Determine the [x, y] coordinate at the center of the cell enclosing the given text.  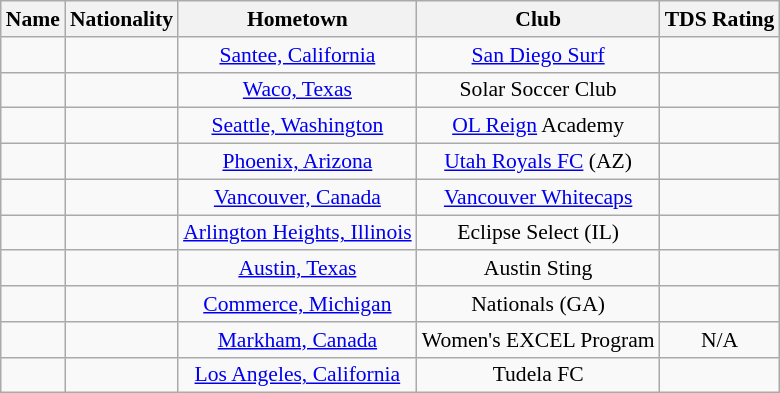
Nationality [122, 19]
Utah Royals FC (AZ) [538, 162]
Name [33, 19]
Vancouver, Canada [298, 197]
Vancouver Whitecaps [538, 197]
OL Reign Academy [538, 126]
Markham, Canada [298, 340]
Santee, California [298, 55]
TDS Rating [720, 19]
Tudela FC [538, 375]
Hometown [298, 19]
San Diego Surf [538, 55]
Solar Soccer Club [538, 90]
Commerce, Michigan [298, 304]
Los Angeles, California [298, 375]
N/A [720, 340]
Arlington Heights, Illinois [298, 233]
Austin Sting [538, 269]
Club [538, 19]
Eclipse Select (IL) [538, 233]
Women's EXCEL Program [538, 340]
Waco, Texas [298, 90]
Seattle, Washington [298, 126]
Austin, Texas [298, 269]
Phoenix, Arizona [298, 162]
Nationals (GA) [538, 304]
